Capture the cell that displays the provided text and extract its (X, Y) central coordinate. 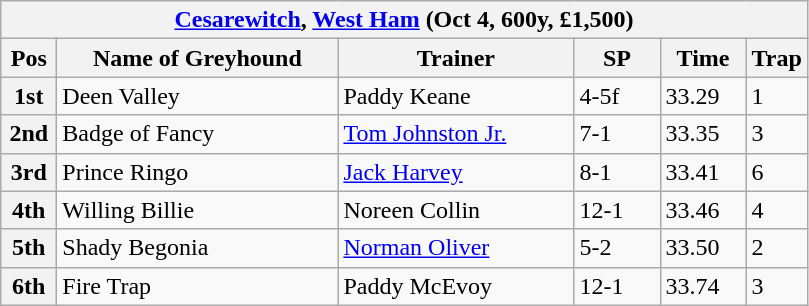
5th (29, 248)
Norman Oliver (456, 248)
Cesarewitch, West Ham (Oct 4, 600y, £1,500) (404, 20)
2nd (29, 134)
6 (776, 172)
Shady Begonia (198, 248)
1 (776, 96)
Prince Ringo (198, 172)
SP (617, 58)
33.74 (703, 286)
Trap (776, 58)
Jack Harvey (456, 172)
Paddy Keane (456, 96)
2 (776, 248)
4 (776, 210)
Deen Valley (198, 96)
1st (29, 96)
6th (29, 286)
33.50 (703, 248)
4th (29, 210)
Willing Billie (198, 210)
Name of Greyhound (198, 58)
7-1 (617, 134)
33.35 (703, 134)
3rd (29, 172)
Fire Trap (198, 286)
8-1 (617, 172)
Pos (29, 58)
33.46 (703, 210)
33.29 (703, 96)
4-5f (617, 96)
Time (703, 58)
33.41 (703, 172)
Tom Johnston Jr. (456, 134)
5-2 (617, 248)
Badge of Fancy (198, 134)
Trainer (456, 58)
Paddy McEvoy (456, 286)
Noreen Collin (456, 210)
